Return (X, Y) of the center of cell containing provided text 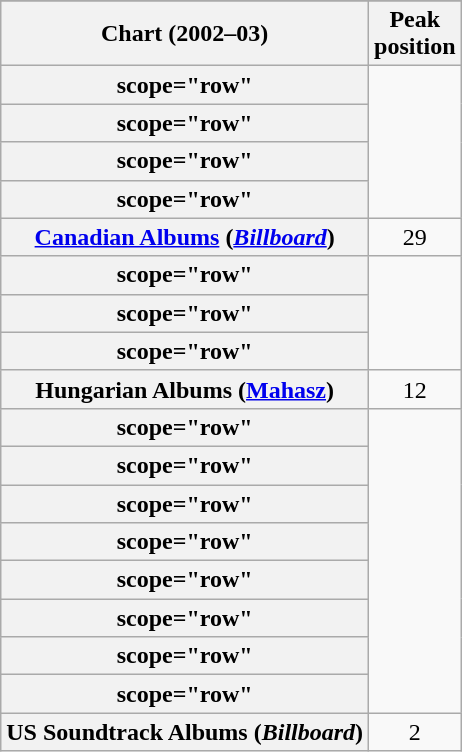
Chart (2002–03) (185, 34)
Peakposition (415, 34)
29 (415, 237)
Hungarian Albums (Mahasz) (185, 389)
US Soundtrack Albums (Billboard) (185, 732)
2 (415, 732)
12 (415, 389)
Canadian Albums (Billboard) (185, 237)
